Capture the cell that displays the provided text and extract its [X, Y] central coordinate. 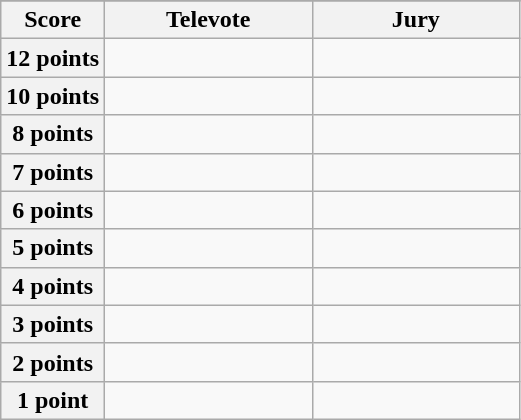
1 point [53, 400]
7 points [53, 172]
8 points [53, 134]
5 points [53, 248]
4 points [53, 286]
12 points [53, 58]
6 points [53, 210]
Televote [209, 20]
Jury [416, 20]
2 points [53, 362]
10 points [53, 96]
3 points [53, 324]
Score [53, 20]
